Find where the given text appears and provide that cell's center as [X, Y] coordinate. 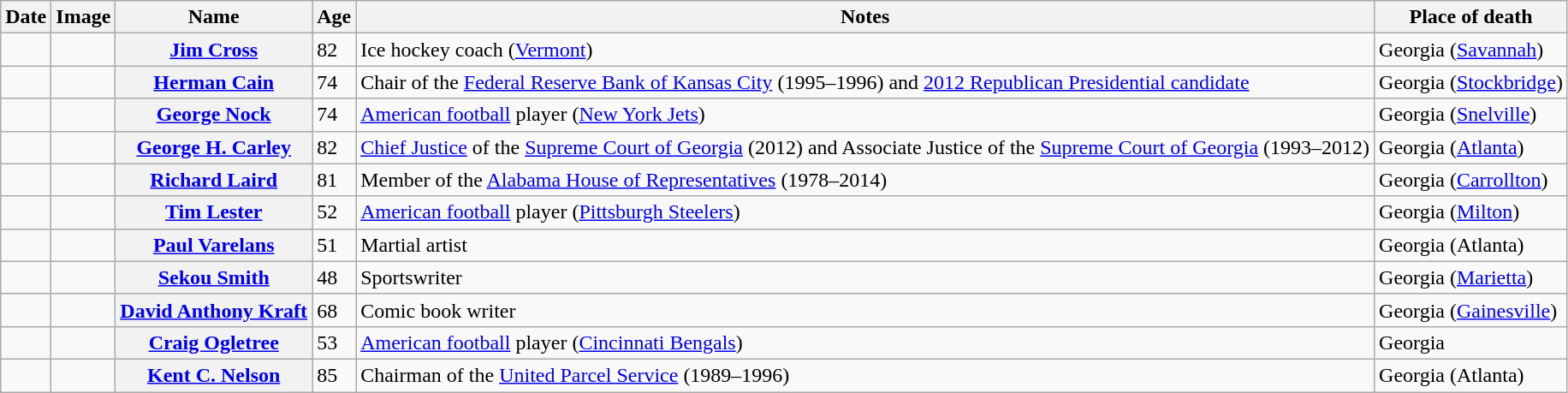
Georgia (Marietta) [1471, 277]
Comic book writer [865, 310]
Age [334, 17]
Notes [865, 17]
Richard Laird [214, 180]
Herman Cain [214, 82]
George Nock [214, 115]
Sportswriter [865, 277]
Georgia [1471, 342]
Date [26, 17]
Georgia (Carrollton) [1471, 180]
52 [334, 212]
Georgia (Savannah) [1471, 50]
Chairman of the United Parcel Service (1989–1996) [865, 375]
Jim Cross [214, 50]
American football player (New York Jets) [865, 115]
81 [334, 180]
Sekou Smith [214, 277]
Georgia (Gainesville) [1471, 310]
George H. Carley [214, 147]
85 [334, 375]
Kent C. Nelson [214, 375]
Ice hockey coach (Vermont) [865, 50]
Image [84, 17]
Chair of the Federal Reserve Bank of Kansas City (1995–1996) and 2012 Republican Presidential candidate [865, 82]
Member of the Alabama House of Representatives (1978–2014) [865, 180]
51 [334, 245]
Paul Varelans [214, 245]
Georgia (Milton) [1471, 212]
American football player (Cincinnati Bengals) [865, 342]
Craig Ogletree [214, 342]
53 [334, 342]
Place of death [1471, 17]
48 [334, 277]
American football player (Pittsburgh Steelers) [865, 212]
Georgia (Snelville) [1471, 115]
Georgia (Stockbridge) [1471, 82]
David Anthony Kraft [214, 310]
Tim Lester [214, 212]
Martial artist [865, 245]
68 [334, 310]
Name [214, 17]
Chief Justice of the Supreme Court of Georgia (2012) and Associate Justice of the Supreme Court of Georgia (1993–2012) [865, 147]
